Output the [X, Y] coordinate of the center of the cell containing the given text.  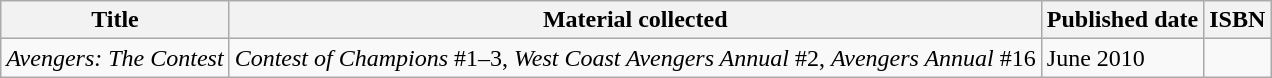
Avengers: The Contest [115, 58]
Material collected [635, 20]
Published date [1122, 20]
ISBN [1238, 20]
Contest of Champions #1–3, West Coast Avengers Annual #2, Avengers Annual #16 [635, 58]
Title [115, 20]
June 2010 [1122, 58]
